Provide the (X, Y) coordinate of the cell's center where the given text is located.  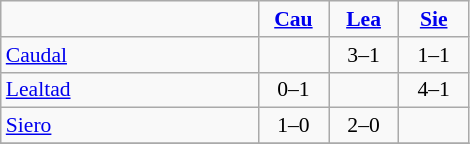
Siero (130, 126)
1–1 (434, 55)
Sie (434, 19)
Lealtad (130, 90)
Caudal (130, 55)
2–0 (363, 126)
Lea (363, 19)
Cau (293, 19)
0–1 (293, 90)
1–0 (293, 126)
3–1 (363, 55)
4–1 (434, 90)
